Return [X, Y] of the center of cell containing provided text 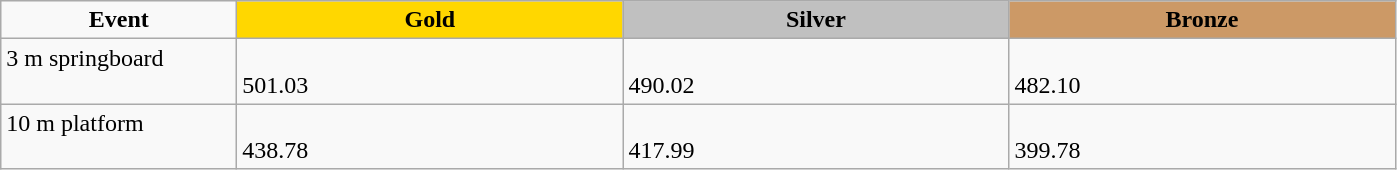
Bronze [1202, 20]
3 m springboard [119, 72]
Gold [430, 20]
501.03 [430, 72]
Event [119, 20]
10 m platform [119, 136]
490.02 [816, 72]
Silver [816, 20]
399.78 [1202, 136]
482.10 [1202, 72]
438.78 [430, 136]
417.99 [816, 136]
